Locate the cell with the specified text and output its [x, y] center coordinate. 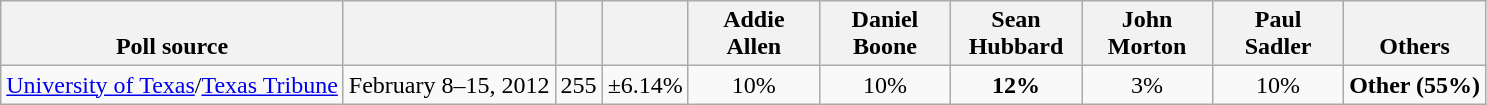
SeanHubbard [1016, 34]
University of Texas/Texas Tribune [172, 85]
Others [1415, 34]
February 8–15, 2012 [449, 85]
JohnMorton [1148, 34]
DanielBoone [884, 34]
255 [578, 85]
3% [1148, 85]
±6.14% [645, 85]
Other (55%) [1415, 85]
Poll source [172, 34]
12% [1016, 85]
AddieAllen [754, 34]
PaulSadler [1278, 34]
